From the cell containing the given text, extract its center point as [X, Y] coordinate. 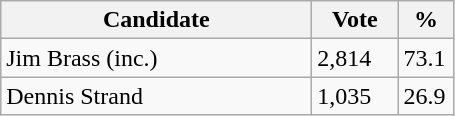
1,035 [355, 96]
2,814 [355, 58]
% [426, 20]
26.9 [426, 96]
Vote [355, 20]
73.1 [426, 58]
Dennis Strand [156, 96]
Jim Brass (inc.) [156, 58]
Candidate [156, 20]
